Search for the cell housing the specified text and yield its [x, y] center coordinate. 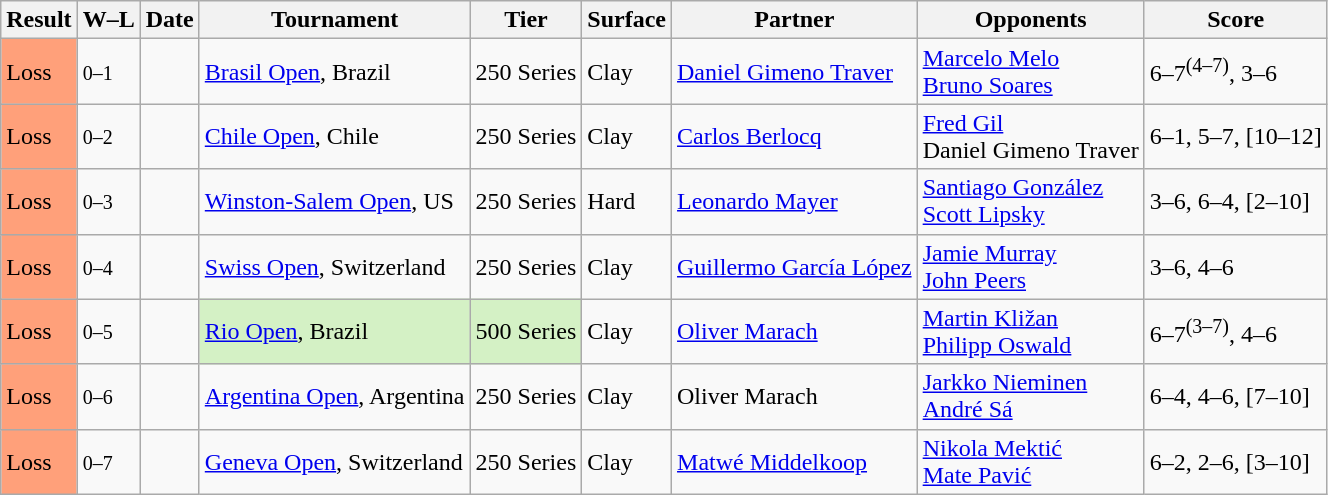
3–6, 6–4, [2–10] [1236, 202]
Result [39, 20]
Winston-Salem Open, US [334, 202]
Marcelo Melo Bruno Soares [1030, 72]
Tournament [334, 20]
0–2 [108, 136]
Martin Kližan Philipp Oswald [1030, 332]
Matwé Middelkoop [795, 462]
Santiago González Scott Lipsky [1030, 202]
Date [170, 20]
6–7(4–7), 3–6 [1236, 72]
Score [1236, 20]
6–2, 2–6, [3–10] [1236, 462]
Jarkko Nieminen André Sá [1030, 396]
Carlos Berlocq [795, 136]
Partner [795, 20]
Swiss Open, Switzerland [334, 266]
Guillermo García López [795, 266]
Geneva Open, Switzerland [334, 462]
500 Series [526, 332]
Chile Open, Chile [334, 136]
6–4, 4–6, [7–10] [1236, 396]
Jamie Murray John Peers [1030, 266]
Argentina Open, Argentina [334, 396]
Daniel Gimeno Traver [795, 72]
0–3 [108, 202]
0–6 [108, 396]
0–4 [108, 266]
Opponents [1030, 20]
0–1 [108, 72]
Rio Open, Brazil [334, 332]
Leonardo Mayer [795, 202]
Tier [526, 20]
0–7 [108, 462]
Nikola Mektić Mate Pavić [1030, 462]
6–7(3–7), 4–6 [1236, 332]
Surface [627, 20]
3–6, 4–6 [1236, 266]
Hard [627, 202]
Fred Gil Daniel Gimeno Traver [1030, 136]
W–L [108, 20]
0–5 [108, 332]
6–1, 5–7, [10–12] [1236, 136]
Brasil Open, Brazil [334, 72]
